Scan for the cell matching the given text and deliver its [x, y] coordinate at center. 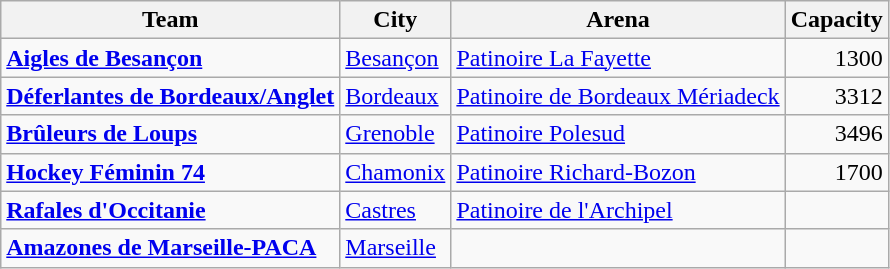
Marseille [396, 248]
Castres [396, 210]
1300 [836, 58]
Hockey Féminin 74 [170, 172]
Grenoble [396, 134]
Patinoire La Fayette [618, 58]
Brûleurs de Loups [170, 134]
Capacity [836, 20]
Amazones de Marseille-PACA [170, 248]
Rafales d'Occitanie [170, 210]
Déferlantes de Bordeaux/Anglet [170, 96]
Patinoire de Bordeaux Mériadeck [618, 96]
Chamonix [396, 172]
City [396, 20]
3312 [836, 96]
Team [170, 20]
Besançon [396, 58]
1700 [836, 172]
Patinoire Polesud [618, 134]
Patinoire Richard-Bozon [618, 172]
Bordeaux [396, 96]
Patinoire de l'Archipel [618, 210]
Aigles de Besançon [170, 58]
Arena [618, 20]
3496 [836, 134]
